Return the [X, Y] coordinate for the center point of the cell that contains the specified text.  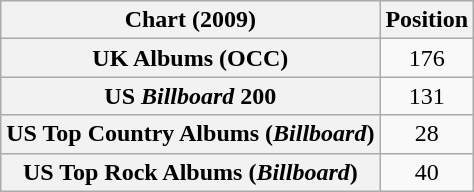
US Top Country Albums (Billboard) [190, 134]
Position [427, 20]
US Top Rock Albums (Billboard) [190, 172]
131 [427, 96]
176 [427, 58]
40 [427, 172]
US Billboard 200 [190, 96]
Chart (2009) [190, 20]
28 [427, 134]
UK Albums (OCC) [190, 58]
